For the text-containing cell, return its midpoint in [X, Y] coordinate format. 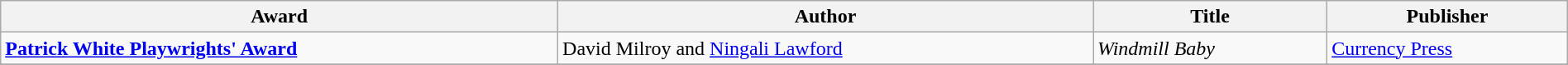
Award [280, 17]
Publisher [1447, 17]
Patrick White Playwrights' Award [280, 48]
Windmill Baby [1211, 48]
Currency Press [1447, 48]
Title [1211, 17]
David Milroy and Ningali Lawford [825, 48]
Author [825, 17]
